Scan for the cell matching the given text and deliver its (x, y) coordinate at center. 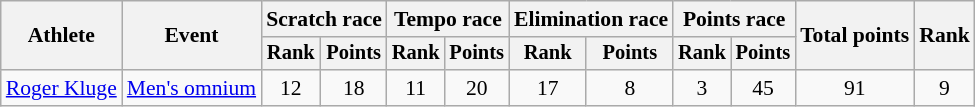
Total points (854, 36)
Men's omnium (192, 88)
17 (548, 88)
8 (630, 88)
12 (290, 88)
9 (944, 88)
11 (416, 88)
Tempo race (448, 19)
18 (353, 88)
45 (763, 88)
20 (477, 88)
91 (854, 88)
Roger Kluge (62, 88)
Elimination race (591, 19)
Athlete (62, 36)
3 (702, 88)
Event (192, 36)
Points race (734, 19)
Scratch race (324, 19)
